Search for the cell housing the specified text and yield its (x, y) center coordinate. 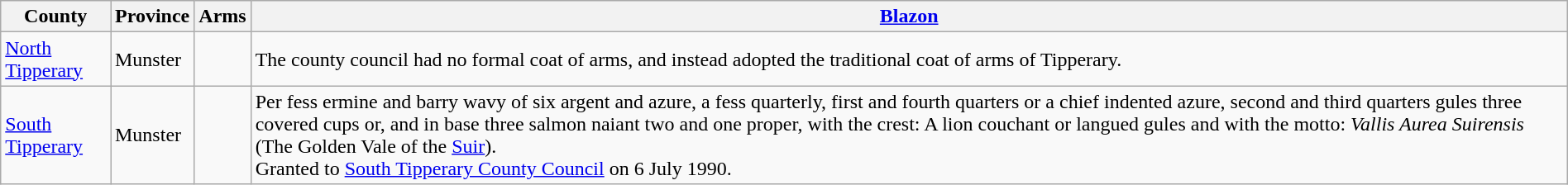
Blazon (909, 17)
North Tipperary (56, 59)
Province (152, 17)
South Tipperary (56, 135)
Arms (222, 17)
County (56, 17)
The county council had no formal coat of arms, and instead adopted the traditional coat of arms of Tipperary. (909, 59)
